From the cell containing the given text, extract its center point as [X, Y] coordinate. 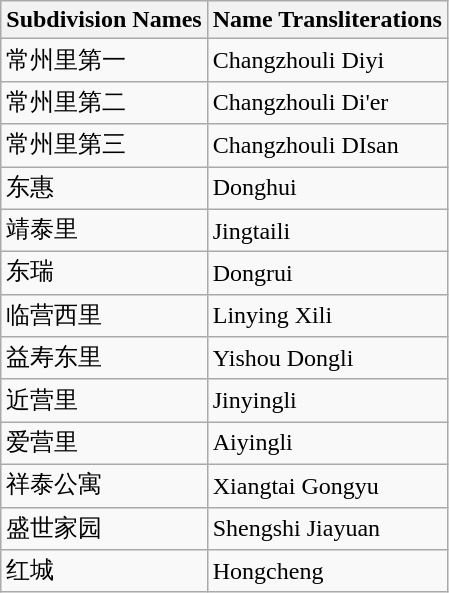
东惠 [104, 188]
Hongcheng [327, 572]
Linying Xili [327, 316]
Name Transliterations [327, 20]
Xiangtai Gongyu [327, 486]
常州里第三 [104, 146]
Yishou Dongli [327, 358]
Jingtaili [327, 230]
Changzhouli DIsan [327, 146]
Aiyingli [327, 444]
Jinyingli [327, 400]
东瑞 [104, 274]
Subdivision Names [104, 20]
常州里第一 [104, 60]
Dongrui [327, 274]
Shengshi Jiayuan [327, 528]
近营里 [104, 400]
Changzhouli Di'er [327, 102]
益寿东里 [104, 358]
常州里第二 [104, 102]
临营西里 [104, 316]
靖泰里 [104, 230]
红城 [104, 572]
爱营里 [104, 444]
Donghui [327, 188]
Changzhouli Diyi [327, 60]
盛世家园 [104, 528]
祥泰公寓 [104, 486]
